Determine the [x, y] coordinate at the center of the cell enclosing the given text.  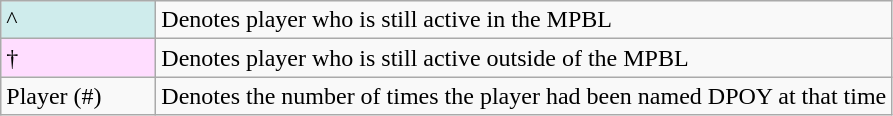
Denotes player who is still active outside of the MPBL [524, 58]
† [78, 58]
Denotes the number of times the player had been named DPOY at that time [524, 96]
Denotes player who is still active in the MPBL [524, 20]
^ [78, 20]
Player (#) [78, 96]
